From the cell containing the given text, extract its center point as [x, y] coordinate. 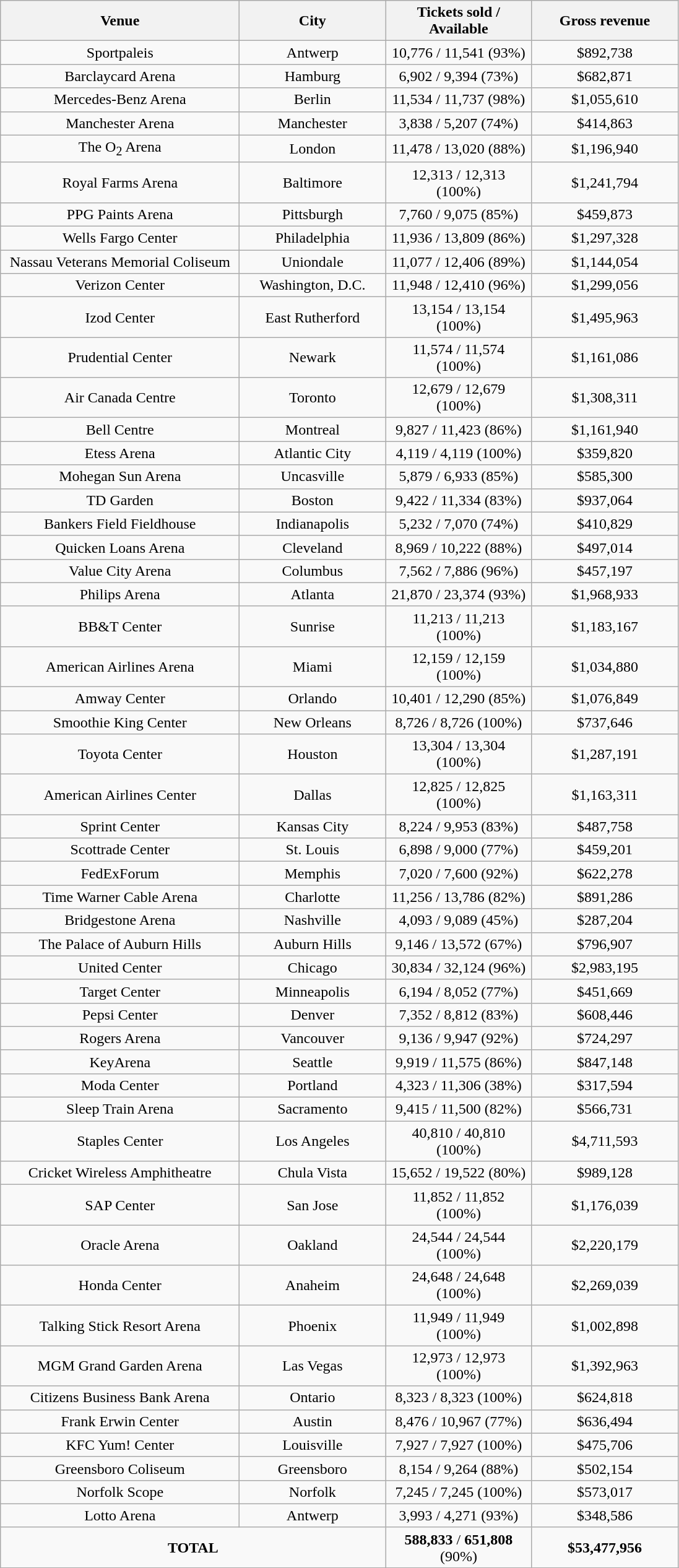
$573,017 [605, 1492]
Rogers Arena [120, 1038]
New Orleans [313, 722]
Orlando [313, 699]
Prudential Center [120, 358]
$585,300 [605, 477]
7,562 / 7,886 (96%) [459, 571]
Vancouver [313, 1038]
21,870 / 23,374 (93%) [459, 594]
Philips Arena [120, 594]
$317,594 [605, 1085]
Scottrade Center [120, 850]
Gross revenue [605, 21]
$359,820 [605, 453]
11,852 / 11,852 (100%) [459, 1205]
11,574 / 11,574 (100%) [459, 358]
American Airlines Center [120, 795]
FedExForum [120, 873]
10,776 / 11,541 (93%) [459, 53]
11,534 / 11,737 (98%) [459, 100]
8,969 / 10,222 (88%) [459, 547]
9,827 / 11,423 (86%) [459, 430]
Oakland [313, 1245]
7,760 / 9,075 (85%) [459, 214]
KFC Yum! Center [120, 1445]
Ontario [313, 1398]
$451,669 [605, 991]
Uniondale [313, 262]
$2,269,039 [605, 1285]
8,726 / 8,726 (100%) [459, 722]
9,919 / 11,575 (86%) [459, 1062]
Sunrise [313, 626]
$459,873 [605, 214]
24,648 / 24,648 (100%) [459, 1285]
Barclaycard Arena [120, 76]
Quicken Loans Arena [120, 547]
4,323 / 11,306 (38%) [459, 1085]
Houston [313, 754]
Manchester Arena [120, 123]
12,159 / 12,159 (100%) [459, 666]
8,323 / 8,323 (100%) [459, 1398]
Honda Center [120, 1285]
7,245 / 7,245 (100%) [459, 1492]
Talking Stick Resort Arena [120, 1326]
$891,286 [605, 897]
Louisville [313, 1445]
6,902 / 9,394 (73%) [459, 76]
Wells Fargo Center [120, 238]
24,544 / 24,544 (100%) [459, 1245]
Hamburg [313, 76]
12,825 / 12,825 (100%) [459, 795]
$1,287,191 [605, 754]
Indianapolis [313, 524]
11,256 / 13,786 (82%) [459, 897]
$475,706 [605, 1445]
Sacramento [313, 1109]
Sleep Train Arena [120, 1109]
American Airlines Arena [120, 666]
12,973 / 12,973 (100%) [459, 1366]
$1,076,849 [605, 699]
Staples Center [120, 1141]
$287,204 [605, 920]
$608,446 [605, 1015]
Chula Vista [313, 1173]
$624,818 [605, 1398]
City [313, 21]
SAP Center [120, 1205]
11,478 / 13,020 (88%) [459, 149]
$2,220,179 [605, 1245]
Atlanta [313, 594]
United Center [120, 968]
Chicago [313, 968]
$1,183,167 [605, 626]
4,119 / 4,119 (100%) [459, 453]
$682,871 [605, 76]
Atlantic City [313, 453]
Miami [313, 666]
$566,731 [605, 1109]
Bridgestone Arena [120, 920]
Philadelphia [313, 238]
30,834 / 32,124 (96%) [459, 968]
The O2 Arena [120, 149]
$1,308,311 [605, 397]
11,949 / 11,949 (100%) [459, 1326]
Toronto [313, 397]
Charlotte [313, 897]
The Palace of Auburn Hills [120, 944]
Manchester [313, 123]
$1,299,056 [605, 285]
Phoenix [313, 1326]
$724,297 [605, 1038]
Air Canada Centre [120, 397]
9,415 / 11,500 (82%) [459, 1109]
$636,494 [605, 1421]
Target Center [120, 991]
9,422 / 11,334 (83%) [459, 500]
Venue [120, 21]
Minneapolis [313, 991]
$737,646 [605, 722]
Verizon Center [120, 285]
Cricket Wireless Amphitheatre [120, 1173]
Smoothie King Center [120, 722]
$1,241,794 [605, 182]
$892,738 [605, 53]
$348,586 [605, 1515]
5,232 / 7,070 (74%) [459, 524]
7,352 / 8,812 (83%) [459, 1015]
$1,495,963 [605, 317]
Seattle [313, 1062]
$1,002,898 [605, 1326]
$622,278 [605, 873]
13,154 / 13,154 (100%) [459, 317]
8,154 / 9,264 (88%) [459, 1468]
3,838 / 5,207 (74%) [459, 123]
Portland [313, 1085]
St. Louis [313, 850]
3,993 / 4,271 (93%) [459, 1515]
$502,154 [605, 1468]
$1,968,933 [605, 594]
Moda Center [120, 1085]
Greensboro [313, 1468]
6,194 / 8,052 (77%) [459, 991]
11,077 / 12,406 (89%) [459, 262]
11,948 / 12,410 (96%) [459, 285]
$1,176,039 [605, 1205]
9,136 / 9,947 (92%) [459, 1038]
$457,197 [605, 571]
Boston [313, 500]
5,879 / 6,933 (85%) [459, 477]
12,313 / 12,313 (100%) [459, 182]
Izod Center [120, 317]
Las Vegas [313, 1366]
8,224 / 9,953 (83%) [459, 826]
Norfolk [313, 1492]
$1,161,086 [605, 358]
$487,758 [605, 826]
Pittsburgh [313, 214]
12,679 / 12,679 (100%) [459, 397]
$459,201 [605, 850]
$937,064 [605, 500]
$989,128 [605, 1173]
Citizens Business Bank Arena [120, 1398]
Mohegan Sun Arena [120, 477]
$1,034,880 [605, 666]
Kansas City [313, 826]
$1,196,940 [605, 149]
$1,144,054 [605, 262]
Dallas [313, 795]
Berlin [313, 100]
$497,014 [605, 547]
Frank Erwin Center [120, 1421]
588,833 / 651,808 (90%) [459, 1548]
PPG Paints Arena [120, 214]
Auburn Hills [313, 944]
$1,055,610 [605, 100]
10,401 / 12,290 (85%) [459, 699]
London [313, 149]
Lotto Arena [120, 1515]
Newark [313, 358]
Sprint Center [120, 826]
Anaheim [313, 1285]
Toyota Center [120, 754]
Nassau Veterans Memorial Coliseum [120, 262]
$4,711,593 [605, 1141]
9,146 / 13,572 (67%) [459, 944]
Pepsi Center [120, 1015]
$847,148 [605, 1062]
TOTAL [193, 1548]
Denver [313, 1015]
4,093 / 9,089 (45%) [459, 920]
$410,829 [605, 524]
San Jose [313, 1205]
Baltimore [313, 182]
15,652 / 19,522 (80%) [459, 1173]
Nashville [313, 920]
Norfolk Scope [120, 1492]
TD Garden [120, 500]
Los Angeles [313, 1141]
Tickets sold / Available [459, 21]
Sportpaleis [120, 53]
$1,297,328 [605, 238]
40,810 / 40,810 (100%) [459, 1141]
Value City Arena [120, 571]
BB&T Center [120, 626]
Mercedes-Benz Arena [120, 100]
$414,863 [605, 123]
7,927 / 7,927 (100%) [459, 1445]
Etess Arena [120, 453]
Montreal [313, 430]
East Rutherford [313, 317]
Amway Center [120, 699]
6,898 / 9,000 (77%) [459, 850]
$796,907 [605, 944]
Austin [313, 1421]
$2,983,195 [605, 968]
$1,392,963 [605, 1366]
Columbus [313, 571]
$1,163,311 [605, 795]
MGM Grand Garden Arena [120, 1366]
7,020 / 7,600 (92%) [459, 873]
Memphis [313, 873]
KeyArena [120, 1062]
13,304 / 13,304 (100%) [459, 754]
Greensboro Coliseum [120, 1468]
$53,477,956 [605, 1548]
$1,161,940 [605, 430]
11,936 / 13,809 (86%) [459, 238]
Bell Centre [120, 430]
Bankers Field Fieldhouse [120, 524]
Royal Farms Arena [120, 182]
8,476 / 10,967 (77%) [459, 1421]
Time Warner Cable Arena [120, 897]
Washington, D.C. [313, 285]
Cleveland [313, 547]
Oracle Arena [120, 1245]
Uncasville [313, 477]
11,213 / 11,213 (100%) [459, 626]
